Return (x, y) of the center of cell containing provided text 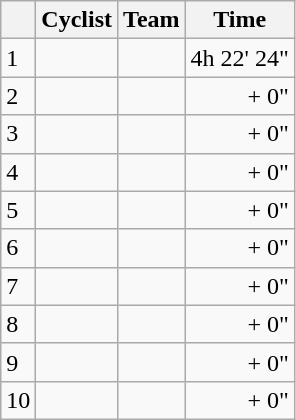
Team (152, 20)
Cyclist (77, 20)
6 (18, 248)
4 (18, 172)
3 (18, 134)
7 (18, 286)
1 (18, 58)
4h 22' 24" (240, 58)
10 (18, 400)
8 (18, 324)
Time (240, 20)
9 (18, 362)
2 (18, 96)
5 (18, 210)
